Locate the cell with the specified text and output its [X, Y] center coordinate. 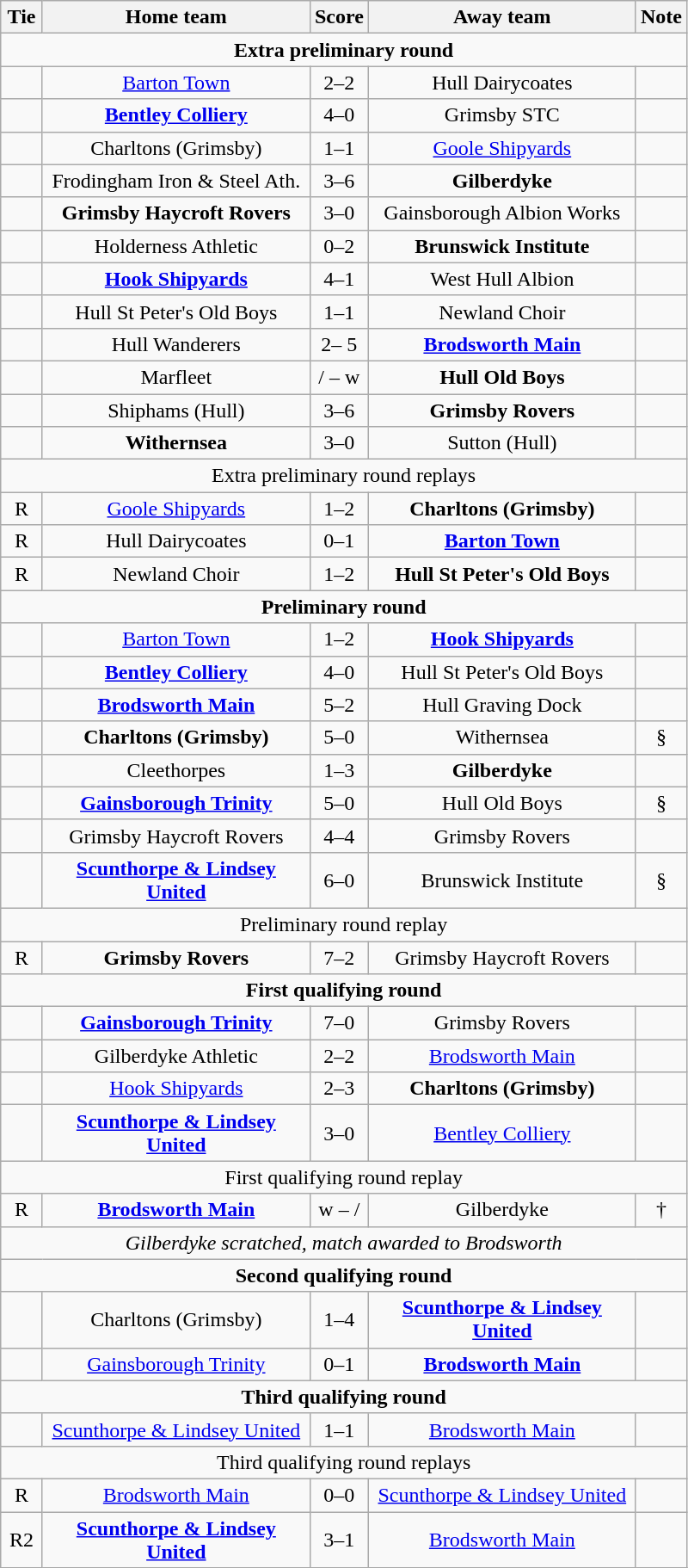
5–2 [339, 705]
R2 [22, 1539]
Cleethorpes [175, 770]
Hull Wanderers [175, 344]
Tie [22, 17]
Third qualifying round replays [344, 1462]
0–2 [339, 246]
Note [660, 17]
Gainsborough Albion Works [502, 213]
Score [339, 17]
First qualifying round replay [344, 1177]
Extra preliminary round [344, 50]
West Hull Albion [502, 279]
Second qualifying round [344, 1275]
Gilberdyke scratched, match awarded to Brodsworth [344, 1243]
Gilberdyke Athletic [175, 1056]
Hull Graving Dock [502, 705]
4–1 [339, 279]
7–0 [339, 1023]
4–4 [339, 836]
6–0 [339, 880]
Grimsby STC [502, 115]
0–0 [339, 1495]
1–4 [339, 1320]
/ – w [339, 377]
Marfleet [175, 377]
Away team [502, 17]
3–1 [339, 1539]
Home team [175, 17]
Third qualifying round [344, 1397]
7–2 [339, 958]
1–3 [339, 770]
2–3 [339, 1089]
w – / [339, 1210]
First qualifying round [344, 991]
Holderness Athletic [175, 246]
Shiphams (Hull) [175, 411]
Extra preliminary round replays [344, 476]
† [660, 1210]
2– 5 [339, 344]
Preliminary round [344, 607]
Sutton (Hull) [502, 443]
Frodingham Iron & Steel Ath. [175, 181]
Preliminary round replay [344, 924]
